Pinpoint the cell where the given text exists, returning its [X, Y] midpoint coordinate. 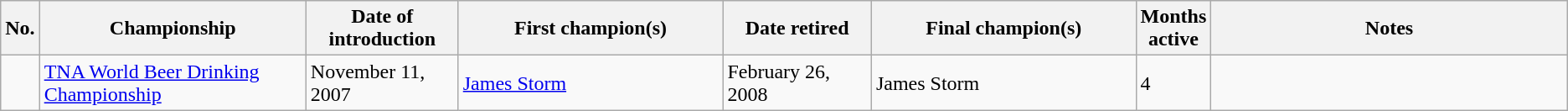
Date of introduction [382, 29]
Notes [1389, 29]
November 11, 2007 [382, 82]
TNA World Beer Drinking Championship [173, 82]
Months active [1173, 29]
Date retired [797, 29]
First champion(s) [591, 29]
Final champion(s) [1003, 29]
February 26, 2008 [797, 82]
4 [1173, 82]
Championship [173, 29]
No. [20, 29]
